Detect which cell encompasses the target text, then output its [x, y] center coordinate. 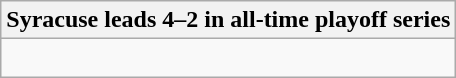
Syracuse leads 4–2 in all-time playoff series [228, 20]
